Scan for the cell matching the given text and deliver its (x, y) coordinate at center. 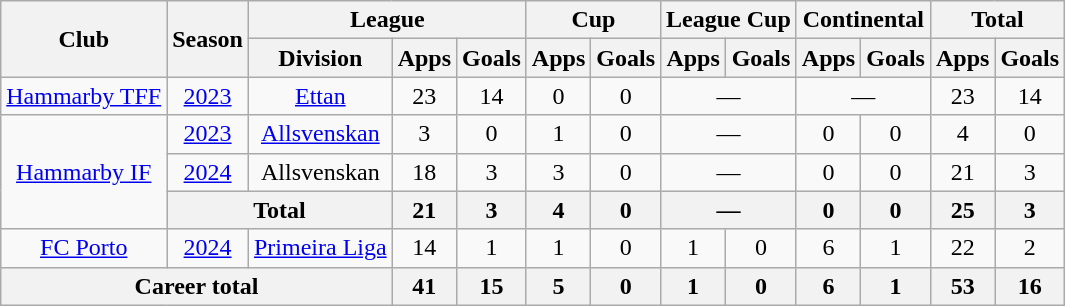
League (387, 20)
Hammarby TFF (84, 96)
Career total (196, 286)
2 (1030, 248)
18 (424, 172)
Season (208, 39)
Cup (593, 20)
Division (320, 58)
15 (492, 286)
22 (962, 248)
Continental (863, 20)
41 (424, 286)
League Cup (729, 20)
Primeira Liga (320, 248)
Hammarby IF (84, 172)
Club (84, 39)
16 (1030, 286)
53 (962, 286)
25 (962, 210)
FC Porto (84, 248)
Ettan (320, 96)
5 (558, 286)
